From the cell containing the given text, extract its center point as (X, Y) coordinate. 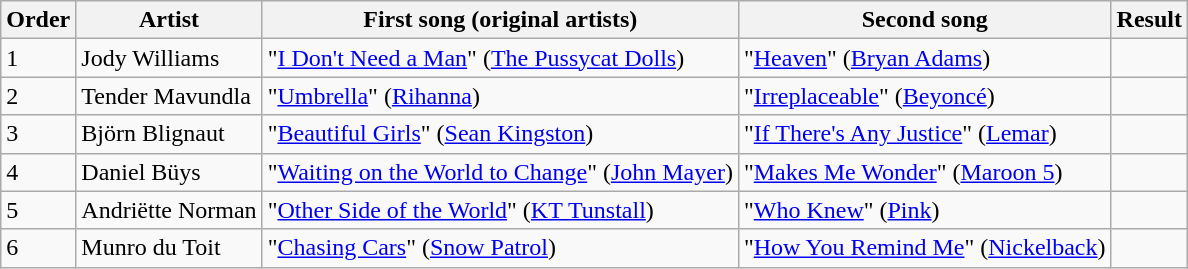
"Umbrella" (Rihanna) (500, 96)
First song (original artists) (500, 20)
"If There's Any Justice" (Lemar) (924, 134)
4 (38, 172)
Tender Mavundla (169, 96)
6 (38, 248)
"Makes Me Wonder" (Maroon 5) (924, 172)
"Heaven" (Bryan Adams) (924, 58)
"I Don't Need a Man" (The Pussycat Dolls) (500, 58)
"Other Side of the World" (KT Tunstall) (500, 210)
Order (38, 20)
Second song (924, 20)
Björn Blignaut (169, 134)
Artist (169, 20)
Jody Williams (169, 58)
Result (1149, 20)
Andriëtte Norman (169, 210)
Daniel Büys (169, 172)
5 (38, 210)
"Beautiful Girls" (Sean Kingston) (500, 134)
"Chasing Cars" (Snow Patrol) (500, 248)
2 (38, 96)
1 (38, 58)
"Who Knew" (Pink) (924, 210)
"Irreplaceable" (Beyoncé) (924, 96)
"How You Remind Me" (Nickelback) (924, 248)
3 (38, 134)
Munro du Toit (169, 248)
"Waiting on the World to Change" (John Mayer) (500, 172)
